Output the [X, Y] coordinate of the center of the cell containing the given text.  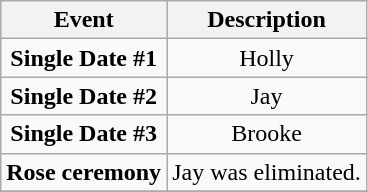
Single Date #2 [84, 96]
Jay [267, 96]
Jay was eliminated. [267, 172]
Description [267, 20]
Brooke [267, 134]
Single Date #1 [84, 58]
Single Date #3 [84, 134]
Rose ceremony [84, 172]
Event [84, 20]
Holly [267, 58]
